Scan for the cell matching the given text and deliver its (x, y) coordinate at center. 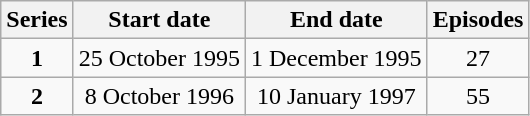
1 December 1995 (336, 58)
25 October 1995 (159, 58)
10 January 1997 (336, 96)
1 (37, 58)
Start date (159, 20)
55 (478, 96)
Episodes (478, 20)
End date (336, 20)
2 (37, 96)
Series (37, 20)
8 October 1996 (159, 96)
27 (478, 58)
